Return [X, Y] of the center of cell containing provided text 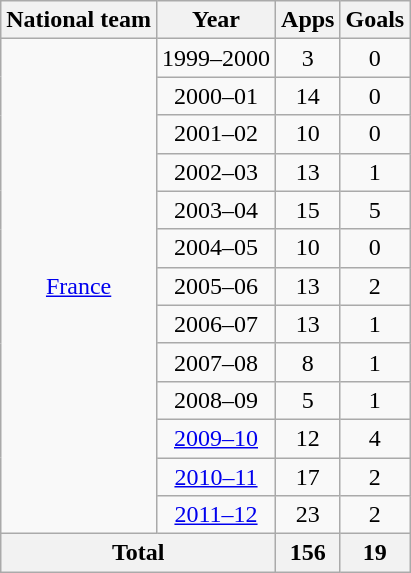
Apps [308, 20]
12 [308, 438]
4 [375, 438]
2000–01 [216, 96]
2003–04 [216, 210]
15 [308, 210]
2008–09 [216, 400]
2010–11 [216, 477]
1999–2000 [216, 58]
14 [308, 96]
17 [308, 477]
Total [138, 553]
2004–05 [216, 248]
France [79, 286]
2011–12 [216, 515]
Goals [375, 20]
2002–03 [216, 172]
National team [79, 20]
Year [216, 20]
8 [308, 362]
2009–10 [216, 438]
19 [375, 553]
3 [308, 58]
2001–02 [216, 134]
156 [308, 553]
2007–08 [216, 362]
2006–07 [216, 324]
23 [308, 515]
2005–06 [216, 286]
